Provide the (X, Y) coordinate of the cell's center where the given text is located.  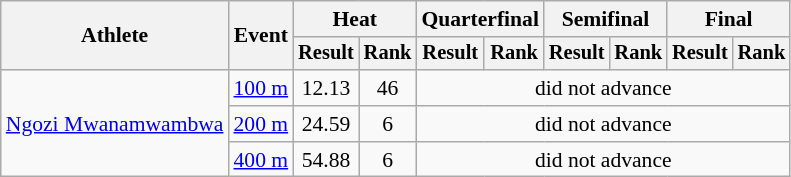
Athlete (115, 36)
Semifinal (606, 19)
Ngozi Mwanamwambwa (115, 124)
100 m (260, 88)
Final (728, 19)
Quarterfinal (480, 19)
12.13 (326, 88)
6 (388, 124)
Event (260, 36)
200 m (260, 124)
24.59 (326, 124)
46 (388, 88)
Heat (354, 19)
